Detect which cell encompasses the target text, then output its (X, Y) center coordinate. 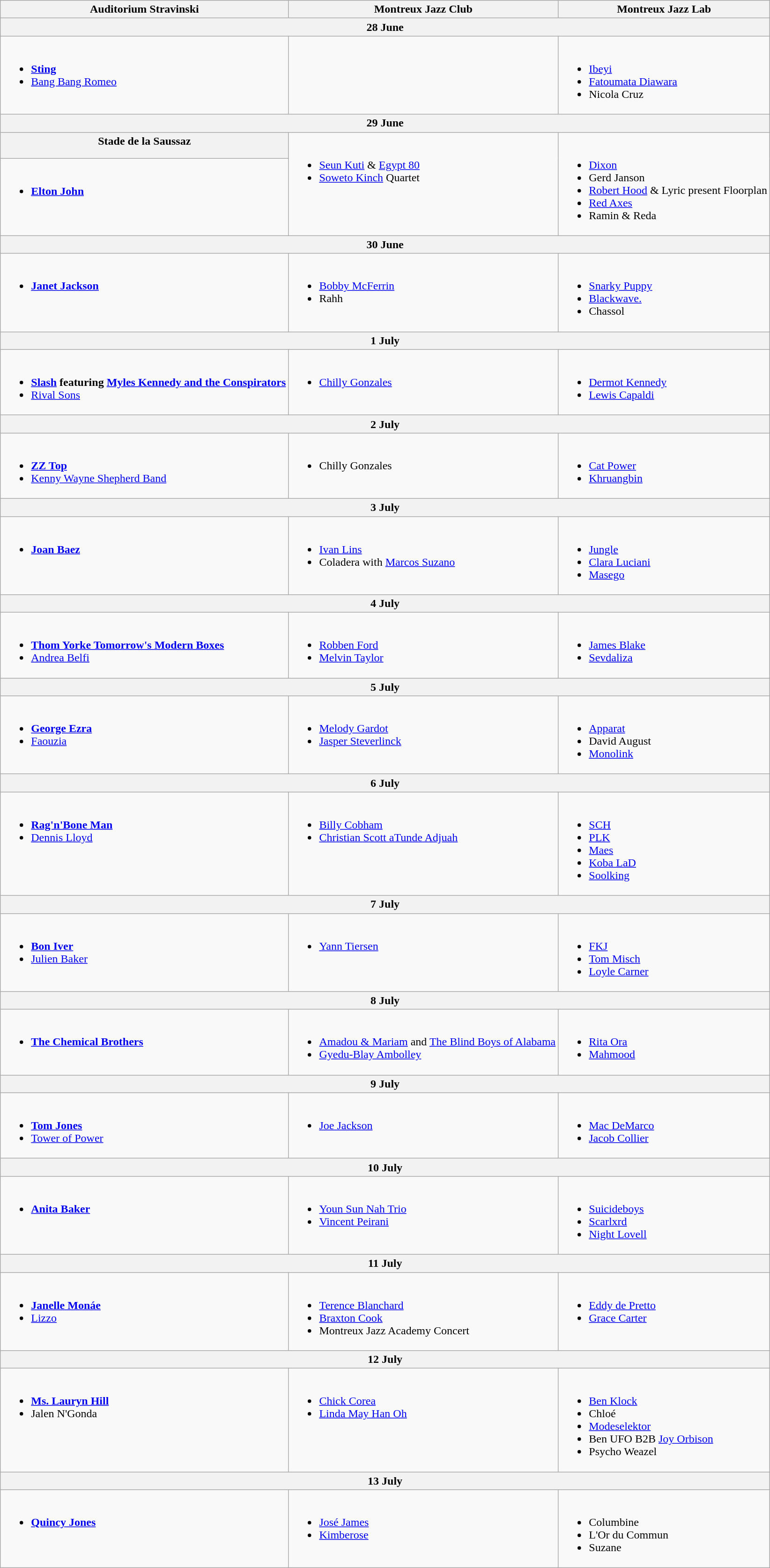
Thom Yorke Tomorrow's Modern BoxesAndrea Belfi (144, 645)
Janet Jackson (144, 292)
DixonGerd JansonRobert Hood & Lyric present FloorplanRed AxesRamin & Reda (664, 184)
ZZ TopKenny Wayne Shepherd Band (144, 466)
Youn Sun Nah TrioVincent Peirani (423, 1215)
Quincy Jones (144, 1529)
7 July (385, 904)
8 July (385, 1000)
Robben FordMelvin Taylor (423, 645)
2 July (385, 424)
SuicideboysScarlxrdNight Lovell (664, 1215)
Yann Tiersen (423, 953)
9 July (385, 1084)
1 July (385, 340)
28 June (385, 27)
Billy CobhamChristian Scott aTunde Adjuah (423, 844)
Joe Jackson (423, 1125)
Dermot KennedyLewis Capaldi (664, 382)
Amadou & Mariam and The Blind Boys of AlabamaGyedu-Blay Ambolley (423, 1042)
FKJTom MischLoyle Carner (664, 953)
George EzraFaouzia (144, 735)
JungleClara LucianiMasego (664, 555)
13 July (385, 1481)
José JamesKimberose (423, 1529)
10 July (385, 1167)
Stade de la Saussaz (144, 145)
Ms. Lauryn HillJalen N'Gonda (144, 1420)
Montreux Jazz Club (423, 9)
Seun Kuti & Egypt 80Soweto Kinch Quartet (423, 184)
Bon IverJulien Baker (144, 953)
Mac DeMarcoJacob Collier (664, 1125)
Bobby McFerrinRahh (423, 292)
11 July (385, 1263)
5 July (385, 687)
James BlakeSevdaliza (664, 645)
Cat PowerKhruangbin (664, 466)
Eddy de PrettoGrace Carter (664, 1311)
Rag'n'Bone ManDennis Lloyd (144, 844)
Chick CoreaLinda May Han Oh (423, 1420)
Ben KlockChloéModeselektorBen UFO B2B Joy OrbisonPsycho Weazel (664, 1420)
Rita OraMahmood (664, 1042)
Elton John (144, 197)
Janelle MonáeLizzo (144, 1311)
StingBang Bang Romeo (144, 75)
Terence BlanchardBraxton CookMontreux Jazz Academy Concert (423, 1311)
Montreux Jazz Lab (664, 9)
Snarky PuppyBlackwave.Chassol (664, 292)
The Chemical Brothers (144, 1042)
SCHPLKMaesKoba LaDSoolking (664, 844)
Tom JonesTower of Power (144, 1125)
Joan Baez (144, 555)
Melody GardotJasper Steverlinck (423, 735)
4 July (385, 604)
12 July (385, 1360)
3 July (385, 507)
6 July (385, 783)
IbeyiFatoumata DiawaraNicola Cruz (664, 75)
ColumbineL'Or du CommunSuzane (664, 1529)
ApparatDavid AugustMonolink (664, 735)
30 June (385, 244)
Slash featuring Myles Kennedy and the ConspiratorsRival Sons (144, 382)
29 June (385, 123)
Ivan LinsColadera with Marcos Suzano (423, 555)
Auditorium Stravinski (144, 9)
Anita Baker (144, 1215)
